Search for the cell housing the specified text and yield its [x, y] center coordinate. 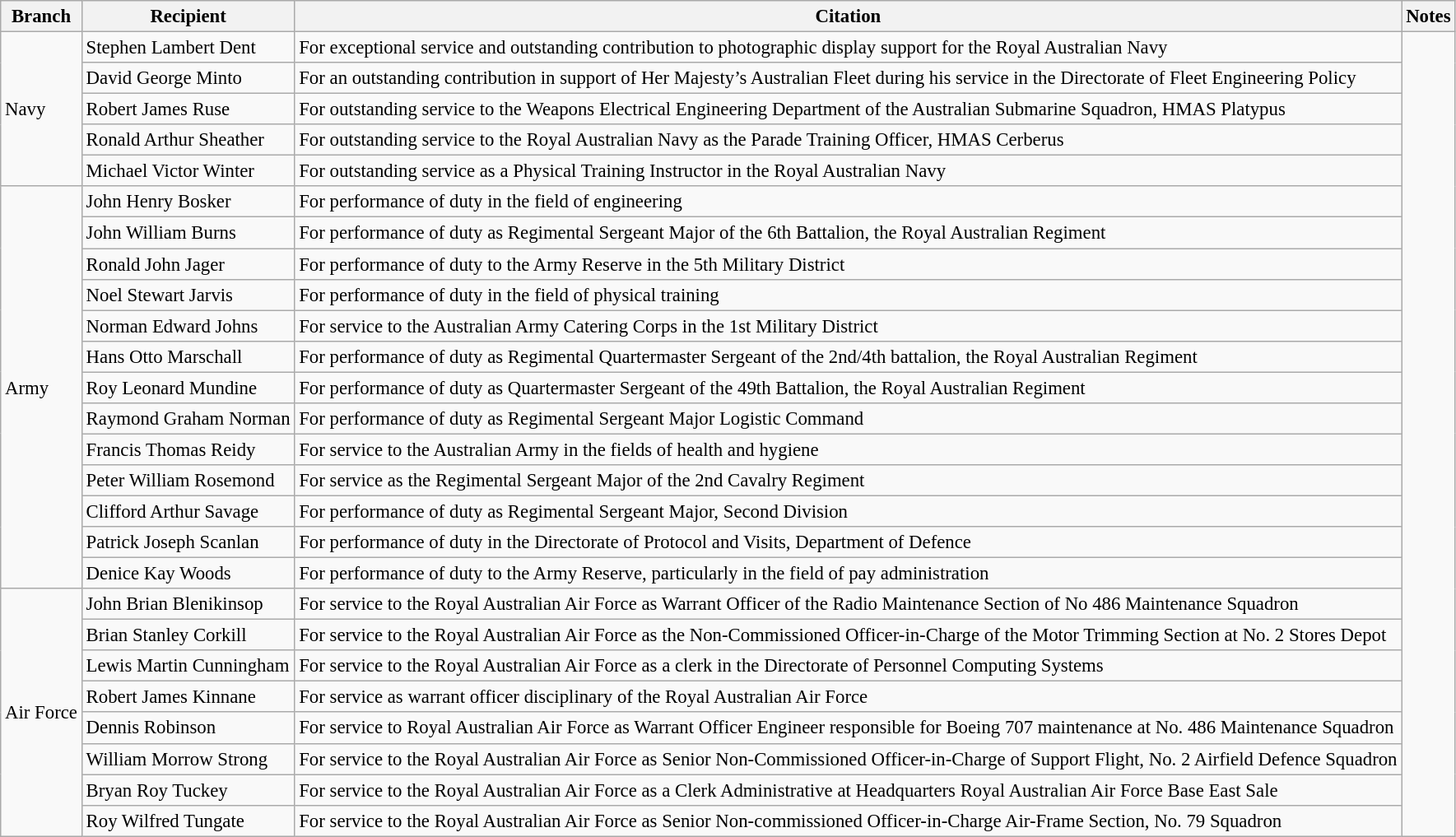
John William Burns [188, 233]
Roy Leonard Mundine [188, 388]
For performance of duty in the field of physical training [848, 295]
Citation [848, 16]
For service to the Royal Australian Air Force as Senior Non-commissioned Officer-in-Charge Air-Frame Section, No. 79 Squadron [848, 821]
Michael Victor Winter [188, 171]
Noel Stewart Jarvis [188, 295]
For an outstanding contribution in support of Her Majesty’s Australian Fleet during his service in the Directorate of Fleet Engineering Policy [848, 78]
Hans Otto Marschall [188, 356]
For service to the Royal Australian Air Force as Senior Non-Commissioned Officer-in-Charge of Support Flight, No. 2 Airfield Defence Squadron [848, 759]
For performance of duty as Quartermaster Sergeant of the 49th Battalion, the Royal Australian Regiment [848, 388]
Branch [41, 16]
Patrick Joseph Scanlan [188, 542]
John Henry Bosker [188, 202]
For service as warrant officer disciplinary of the Royal Australian Air Force [848, 697]
Raymond Graham Norman [188, 419]
Lewis Martin Cunningham [188, 666]
For service to the Royal Australian Air Force as the Non-Commissioned Officer-in-Charge of the Motor Trimming Section at No. 2 Stores Depot [848, 635]
For service as the Regimental Sergeant Major of the 2nd Cavalry Regiment [848, 481]
Recipient [188, 16]
For outstanding service to the Royal Australian Navy as the Parade Training Officer, HMAS Cerberus [848, 140]
For service to the Australian Army Catering Corps in the 1st Military District [848, 326]
For performance of duty as Regimental Quartermaster Sergeant of the 2nd/4th battalion, the Royal Australian Regiment [848, 356]
For service to the Royal Australian Air Force as a Clerk Administrative at Headquarters Royal Australian Air Force Base East Sale [848, 790]
For performance of duty as Regimental Sergeant Major of the 6th Battalion, the Royal Australian Regiment [848, 233]
Peter William Rosemond [188, 481]
Robert James Ruse [188, 109]
Stephen Lambert Dent [188, 48]
Francis Thomas Reidy [188, 449]
William Morrow Strong [188, 759]
Robert James Kinnane [188, 697]
For performance of duty as Regimental Sergeant Major Logistic Command [848, 419]
John Brian Blenikinsop [188, 604]
For performance of duty in the Directorate of Protocol and Visits, Department of Defence [848, 542]
For service to the Royal Australian Air Force as a clerk in the Directorate of Personnel Computing Systems [848, 666]
For performance of duty as Regimental Sergeant Major, Second Division [848, 511]
Ronald Arthur Sheather [188, 140]
For service to the Royal Australian Air Force as Warrant Officer of the Radio Maintenance Section of No 486 Maintenance Squadron [848, 604]
Denice Kay Woods [188, 574]
Bryan Roy Tuckey [188, 790]
Roy Wilfred Tungate [188, 821]
Clifford Arthur Savage [188, 511]
For outstanding service as a Physical Training Instructor in the Royal Australian Navy [848, 171]
Navy [41, 109]
For service to the Australian Army in the fields of health and hygiene [848, 449]
Notes [1429, 16]
David George Minto [188, 78]
Air Force [41, 713]
Dennis Robinson [188, 728]
For performance of duty to the Army Reserve, particularly in the field of pay administration [848, 574]
For outstanding service to the Weapons Electrical Engineering Department of the Australian Submarine Squadron, HMAS Platypus [848, 109]
Norman Edward Johns [188, 326]
Army [41, 387]
For performance of duty to the Army Reserve in the 5th Military District [848, 264]
Ronald John Jager [188, 264]
Brian Stanley Corkill [188, 635]
For service to Royal Australian Air Force as Warrant Officer Engineer responsible for Boeing 707 maintenance at No. 486 Maintenance Squadron [848, 728]
For performance of duty in the field of engineering [848, 202]
For exceptional service and outstanding contribution to photographic display support for the Royal Australian Navy [848, 48]
